Return the (X, Y) coordinate for the center point of the cell that contains the specified text.  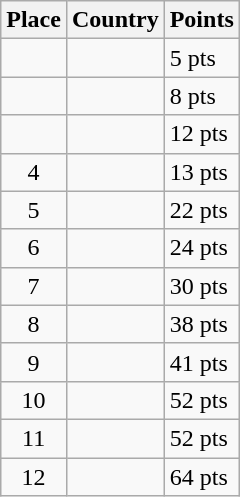
64 pts (202, 477)
10 (34, 400)
22 pts (202, 210)
41 pts (202, 362)
8 (34, 324)
8 pts (202, 96)
7 (34, 286)
5 (34, 210)
5 pts (202, 58)
9 (34, 362)
13 pts (202, 172)
38 pts (202, 324)
24 pts (202, 248)
Place (34, 20)
4 (34, 172)
12 pts (202, 134)
30 pts (202, 286)
Country (115, 20)
12 (34, 477)
11 (34, 438)
Points (202, 20)
6 (34, 248)
